Identify which cell holds the provided text, then report its (x, y) central coordinate. 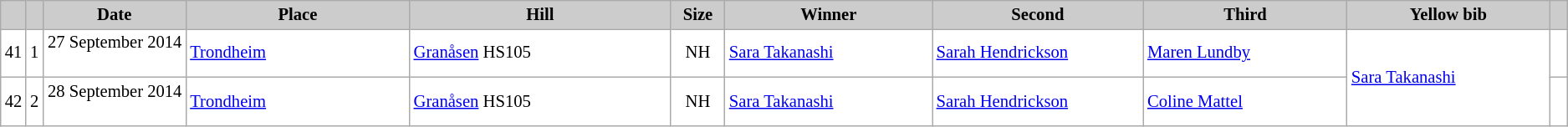
Yellow bib (1448, 14)
Second (1038, 14)
Date (114, 14)
27 September 2014 (114, 53)
Maren Lundby (1245, 53)
41 (13, 53)
Place (298, 14)
Size (697, 14)
Coline Mattel (1245, 101)
28 September 2014 (114, 101)
42 (13, 101)
Hill (540, 14)
Winner (829, 14)
2 (34, 101)
1 (34, 53)
Third (1245, 14)
